Identify which cell holds the provided text, then report its [x, y] central coordinate. 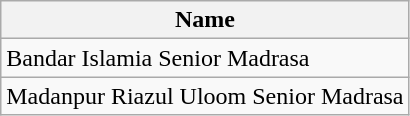
Bandar Islamia Senior Madrasa [205, 58]
Name [205, 20]
Madanpur Riazul Uloom Senior Madrasa [205, 96]
